Search for the cell housing the specified text and yield its (x, y) center coordinate. 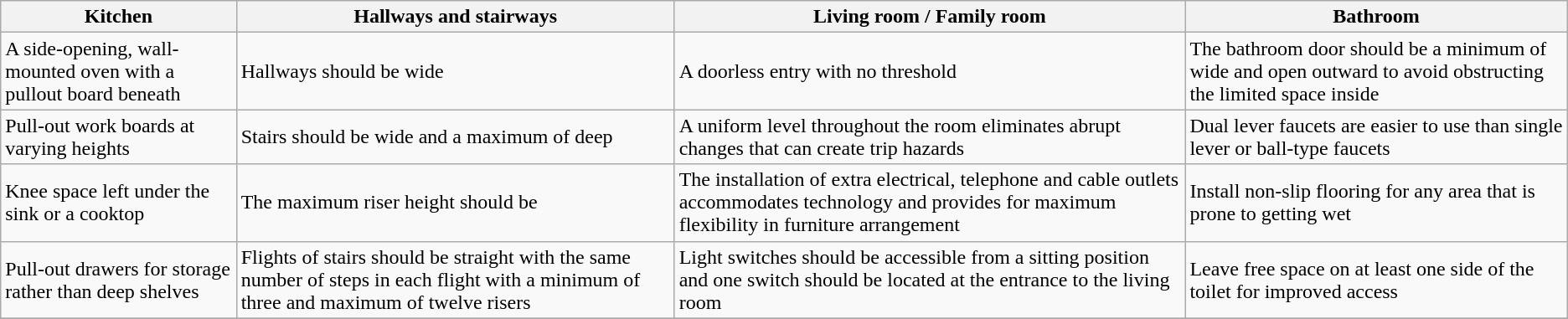
Flights of stairs should be straight with the same number of steps in each flight with a minimum of three and maximum of twelve risers (456, 280)
Install non-slip flooring for any area that is prone to getting wet (1376, 203)
Stairs should be wide and a maximum of deep (456, 137)
Knee space left under the sink or a cooktop (119, 203)
Hallways and stairways (456, 17)
A doorless entry with no threshold (930, 71)
A uniform level throughout the room eliminates abrupt changes that can create trip hazards (930, 137)
Living room / Family room (930, 17)
Leave free space on at least one side of the toilet for improved access (1376, 280)
The bathroom door should be a minimum of wide and open outward to avoid obstructing the limited space inside (1376, 71)
Pull-out work boards at varying heights (119, 137)
Pull-out drawers for storage rather than deep shelves (119, 280)
The maximum riser height should be (456, 203)
Hallways should be wide (456, 71)
Dual lever faucets are easier to use than single lever or ball-type faucets (1376, 137)
Kitchen (119, 17)
Bathroom (1376, 17)
A side-opening, wall-mounted oven with a pullout board beneath (119, 71)
Light switches should be accessible from a sitting position and one switch should be located at the entrance to the living room (930, 280)
